Return the [X, Y] coordinate for the center point of the cell that contains the specified text.  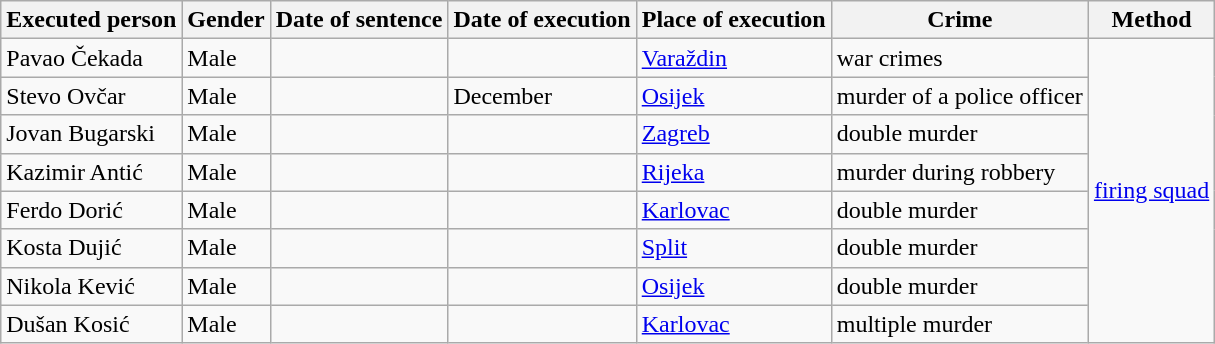
Gender [226, 20]
Split [734, 248]
December [542, 96]
Dušan Kosić [92, 324]
murder of a police officer [960, 96]
Varaždin [734, 58]
Executed person [92, 20]
Crime [960, 20]
Stevo Ovčar [92, 96]
Date of sentence [359, 20]
Place of execution [734, 20]
Zagreb [734, 134]
Ferdo Dorić [92, 210]
Kazimir Antić [92, 172]
Rijeka [734, 172]
firing squad [1151, 191]
Kosta Dujić [92, 248]
Jovan Bugarski [92, 134]
murder during robbery [960, 172]
Nikola Kević [92, 286]
war crimes [960, 58]
Date of execution [542, 20]
Method [1151, 20]
Pavao Čekada [92, 58]
multiple murder [960, 324]
